Output the (x, y) coordinate of the center of the cell containing the given text.  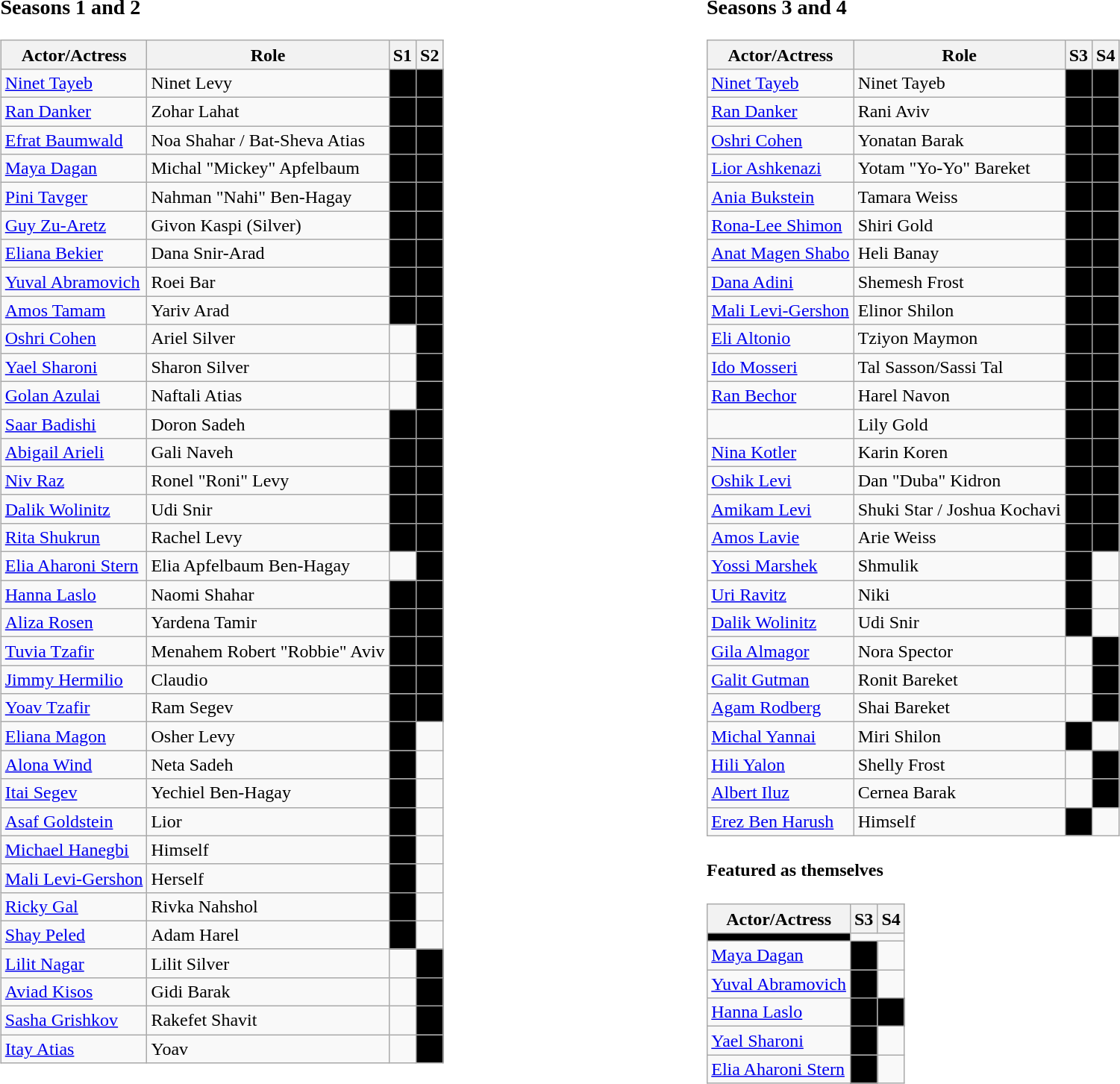
Albert Iluz (780, 793)
Rakefet Shavit (268, 1021)
Galit Gutman (780, 680)
Abigail Arieli (74, 452)
Ariel Silver (268, 339)
Erez Ben Harush (780, 821)
Nahman "Nahi" Ben-Hagay (268, 197)
Noa Shahar / Bat-Sheva Atias (268, 140)
Lior Ashkenazi (780, 169)
Naomi Shahar (268, 595)
S2 (430, 54)
Uri Ravitz (780, 595)
Givon Kaspi (Silver) (268, 225)
Aviad Kisos (74, 991)
Shai Bareket (960, 708)
Gali Naveh (268, 452)
Yoav Tzafir (74, 708)
Elia Apfelbaum Ben-Hagay (268, 566)
Eli Altonio (780, 339)
Amos Tamam (74, 310)
Dan "Duba" Kidron (960, 480)
Itai Segev (74, 793)
Osher Levy (268, 736)
Ran Bechor (780, 395)
S1 (402, 54)
Neta Sadeh (268, 765)
Michal "Mickey" Apfelbaum (268, 169)
Dana Adini (780, 282)
Rani Aviv (960, 112)
Gila Almagor (780, 651)
Agam Rodberg (780, 708)
Yoav (268, 1049)
Arie Weiss (960, 537)
Yonatan Barak (960, 140)
Itay Atias (74, 1049)
Claudio (268, 680)
Naftali Atias (268, 395)
Shuki Star / Joshua Kochavi (960, 509)
Nora Spector (960, 651)
Ricky Gal (74, 906)
Yardena Tamir (268, 623)
Sasha Grishkov (74, 1021)
Rivka Nahshol (268, 906)
Dana Snir-Arad (268, 254)
Ronit Bareket (960, 680)
Harel Navon (960, 395)
Guy Zu-Aretz (74, 225)
Shay Peled (74, 935)
Aliza Rosen (74, 623)
Rita Shukrun (74, 537)
Lilit Nagar (74, 963)
Elinor Shilon (960, 310)
Yariv Arad (268, 310)
Niki (960, 595)
Rona-Lee Shimon (780, 225)
Eliana Bekier (74, 254)
Saar Badishi (74, 424)
Ronel "Roni" Levy (268, 480)
Lior (268, 821)
Tuvia Tzafir (74, 651)
Shiri Gold (960, 225)
Heli Banay (960, 254)
Michael Hanegbi (74, 850)
Tziyon Maymon (960, 339)
Niv Raz (74, 480)
Lilit Silver (268, 963)
Ram Segev (268, 708)
Pini Tavger (74, 197)
Golan Azulai (74, 395)
Rachel Levy (268, 537)
Oshik Levi (780, 480)
Gidi Barak (268, 991)
Michal Yannai (780, 736)
Shelly Frost (960, 765)
Tal Sasson/Sassi Tal (960, 367)
Yossi Marshek (780, 566)
Efrat Baumwald (74, 140)
Cernea Barak (960, 793)
Jimmy Hermilio (74, 680)
Herself (268, 878)
Alona Wind (74, 765)
Ania Bukstein (780, 197)
Shemesh Frost (960, 282)
Menahem Robert "Robbie" Aviv (268, 651)
Yechiel Ben-Hagay (268, 793)
Amikam Levi (780, 509)
Asaf Goldstein (74, 821)
Tamara Weiss (960, 197)
Miri Shilon (960, 736)
Eliana Magon (74, 736)
Ninet Levy (268, 83)
Adam Harel (268, 935)
Sharon Silver (268, 367)
Hili Yalon (780, 765)
Zohar Lahat (268, 112)
Karin Koren (960, 452)
Lily Gold (960, 424)
Ido Mosseri (780, 367)
Amos Lavie (780, 537)
Nina Kotler (780, 452)
Doron Sadeh (268, 424)
Yotam "Yo-Yo" Bareket (960, 169)
Anat Magen Shabo (780, 254)
Shmulik (960, 566)
Roei Bar (268, 282)
